Find where the given text appears and provide that cell's center as [X, Y] coordinate. 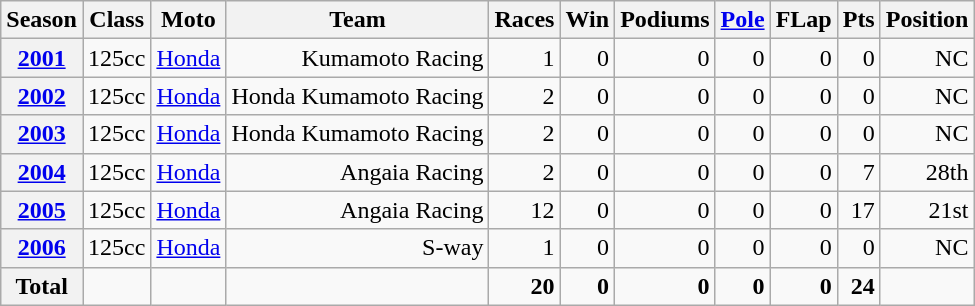
17 [858, 210]
FLap [804, 20]
Kumamoto Racing [358, 58]
7 [858, 172]
Moto [188, 20]
Races [524, 20]
2003 [42, 134]
Win [588, 20]
2002 [42, 96]
12 [524, 210]
Class [116, 20]
2006 [42, 248]
Pts [858, 20]
2001 [42, 58]
Season [42, 20]
24 [858, 286]
2005 [42, 210]
S-way [358, 248]
Pole [742, 20]
21st [927, 210]
20 [524, 286]
2004 [42, 172]
Position [927, 20]
Total [42, 286]
28th [927, 172]
Podiums [665, 20]
Team [358, 20]
